Scan for the cell matching the given text and deliver its (x, y) coordinate at center. 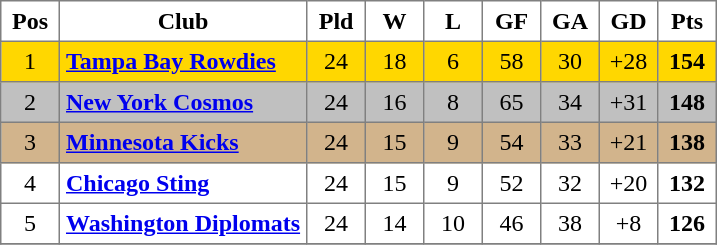
+20 (628, 183)
Pts (687, 21)
33 (570, 142)
58 (511, 61)
54 (511, 142)
5 (30, 223)
1 (30, 61)
+31 (628, 102)
126 (687, 223)
Tampa Bay Rowdies (183, 61)
14 (394, 223)
Pos (30, 21)
138 (687, 142)
34 (570, 102)
46 (511, 223)
10 (453, 223)
6 (453, 61)
GA (570, 21)
Chicago Sting (183, 183)
4 (30, 183)
65 (511, 102)
Pld (336, 21)
New York Cosmos (183, 102)
+21 (628, 142)
2 (30, 102)
18 (394, 61)
Minnesota Kicks (183, 142)
Washington Diplomats (183, 223)
GF (511, 21)
L (453, 21)
52 (511, 183)
38 (570, 223)
30 (570, 61)
32 (570, 183)
148 (687, 102)
154 (687, 61)
16 (394, 102)
W (394, 21)
132 (687, 183)
+28 (628, 61)
3 (30, 142)
+8 (628, 223)
Club (183, 21)
8 (453, 102)
GD (628, 21)
